Search for the cell housing the specified text and yield its (x, y) center coordinate. 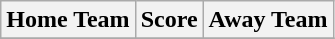
Home Team (68, 20)
Away Team (268, 20)
Score (169, 20)
